Find where the given text appears and provide that cell's center as (x, y) coordinate. 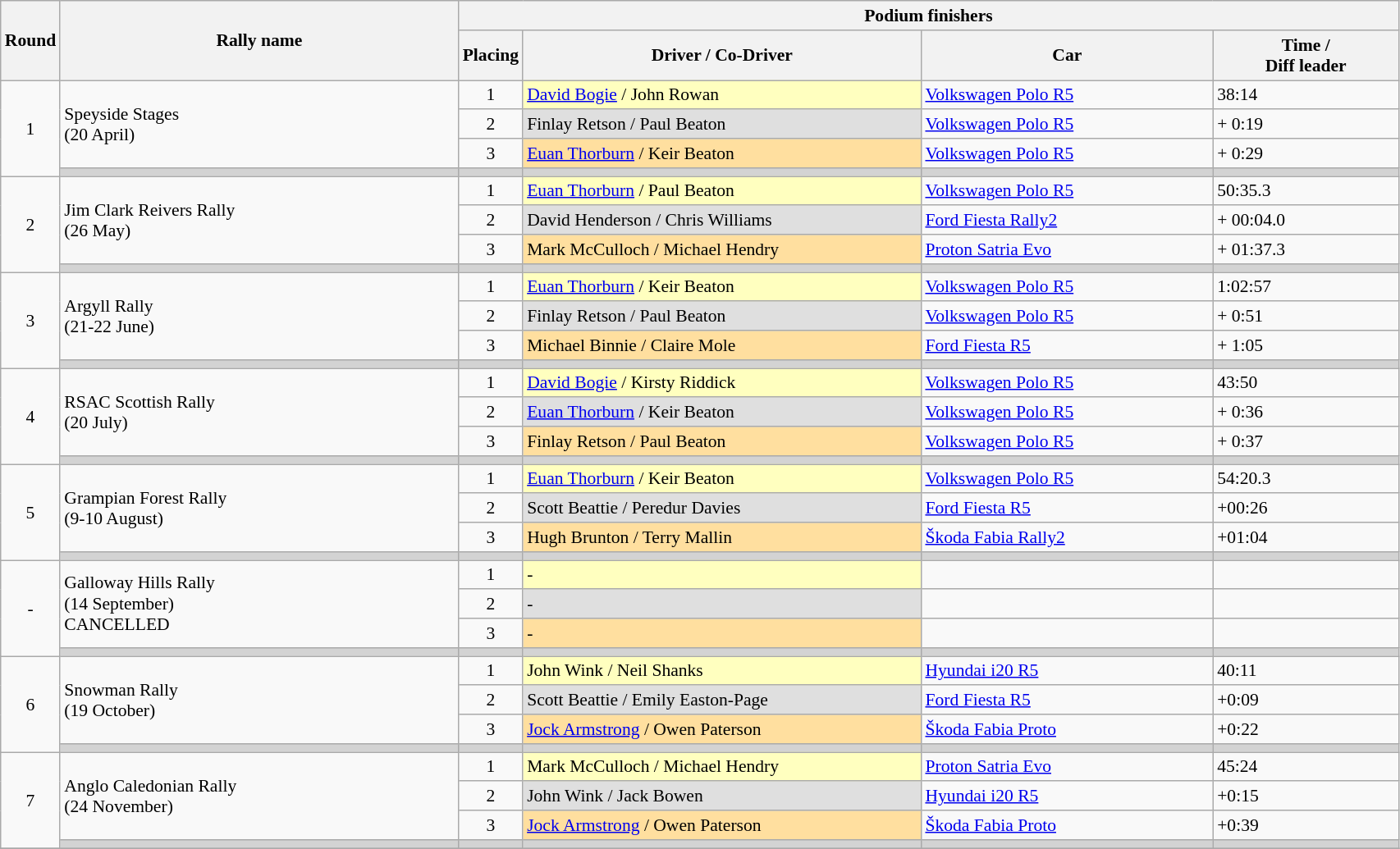
+00:26 (1306, 509)
50:35.3 (1306, 191)
Galloway Hills Rally (14 September) CANCELLED (259, 604)
54:20.3 (1306, 479)
Jim Clark Reivers Rally (26 May) (259, 220)
Scott Beattie / Emily Easton-Page (722, 701)
38:14 (1306, 95)
+ 0:37 (1306, 441)
1:02:57 (1306, 287)
43:50 (1306, 383)
David Bogie / Kirsty Riddick (722, 383)
Driver / Co-Driver (722, 56)
Speyside Stages (20 April) (259, 125)
Rally name (259, 41)
Car (1067, 56)
5 (31, 512)
Snowman Rally (19 October) (259, 701)
+0:15 (1306, 797)
4 (31, 417)
Euan Thorburn / Paul Beaton (722, 191)
40:11 (1306, 671)
+01:04 (1306, 537)
Grampian Forest Rally (9-10 August) (259, 509)
Round (31, 41)
Škoda Fabia Rally2 (1067, 537)
Time /Diff leader (1306, 56)
RSAC Scottish Rally (20 July) (259, 412)
6 (31, 704)
David Bogie / John Rowan (722, 95)
45:24 (1306, 767)
Anglo Caledonian Rally (24 November) (259, 796)
+ 0:29 (1306, 153)
Argyll Rally (21-22 June) (259, 317)
+0:39 (1306, 825)
Podium finishers (929, 16)
Scott Beattie / Peredur Davies (722, 509)
David Henderson / Chris Williams (722, 221)
John Wink / Jack Bowen (722, 797)
John Wink / Neil Shanks (722, 671)
+ 0:51 (1306, 317)
+0:22 (1306, 729)
Placing (491, 56)
Michael Binnie / Claire Mole (722, 345)
+ 1:05 (1306, 345)
Ford Fiesta Rally2 (1067, 221)
+ 00:04.0 (1306, 221)
+ 0:19 (1306, 125)
Hugh Brunton / Terry Mallin (722, 537)
+0:09 (1306, 701)
+ 0:36 (1306, 413)
7 (31, 801)
+ 01:37.3 (1306, 249)
